Provide the [x, y] coordinate of the cell's center where the given text is located.  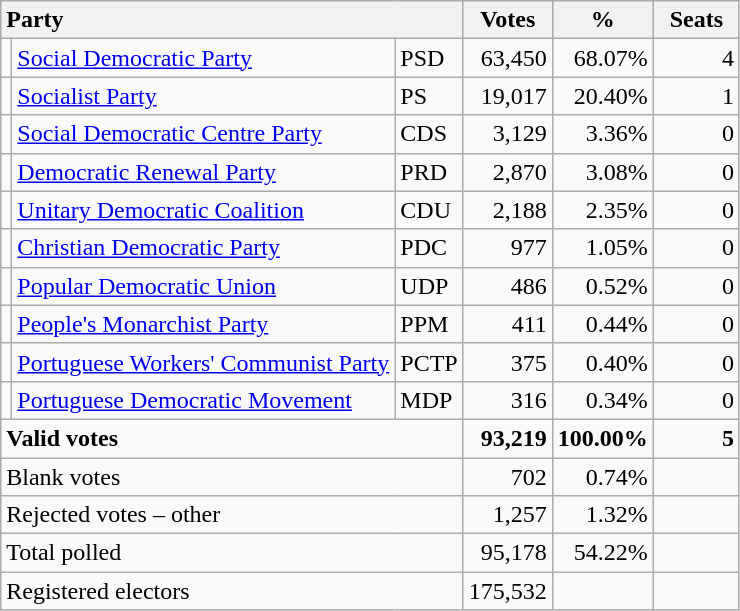
3,129 [508, 134]
5 [696, 438]
Christian Democratic Party [204, 248]
PDC [429, 248]
CDU [429, 210]
PS [429, 96]
0.74% [602, 477]
People's Monarchist Party [204, 324]
CDS [429, 134]
PRD [429, 172]
95,178 [508, 553]
0.44% [602, 324]
Unitary Democratic Coalition [204, 210]
PSD [429, 58]
20.40% [602, 96]
Rejected votes – other [232, 515]
0.40% [602, 362]
1,257 [508, 515]
0.52% [602, 286]
54.22% [602, 553]
MDP [429, 400]
Seats [696, 20]
63,450 [508, 58]
93,219 [508, 438]
702 [508, 477]
2,188 [508, 210]
Portuguese Workers' Communist Party [204, 362]
Social Democratic Centre Party [204, 134]
Portuguese Democratic Movement [204, 400]
100.00% [602, 438]
Party [232, 20]
977 [508, 248]
175,532 [508, 591]
316 [508, 400]
Socialist Party [204, 96]
1 [696, 96]
% [602, 20]
1.05% [602, 248]
PPM [429, 324]
Popular Democratic Union [204, 286]
Total polled [232, 553]
2.35% [602, 210]
19,017 [508, 96]
PCTP [429, 362]
2,870 [508, 172]
411 [508, 324]
486 [508, 286]
Valid votes [232, 438]
Social Democratic Party [204, 58]
3.08% [602, 172]
Votes [508, 20]
4 [696, 58]
68.07% [602, 58]
0.34% [602, 400]
UDP [429, 286]
Democratic Renewal Party [204, 172]
375 [508, 362]
3.36% [602, 134]
Blank votes [232, 477]
Registered electors [232, 591]
1.32% [602, 515]
